Find where the given text appears and provide that cell's center as [x, y] coordinate. 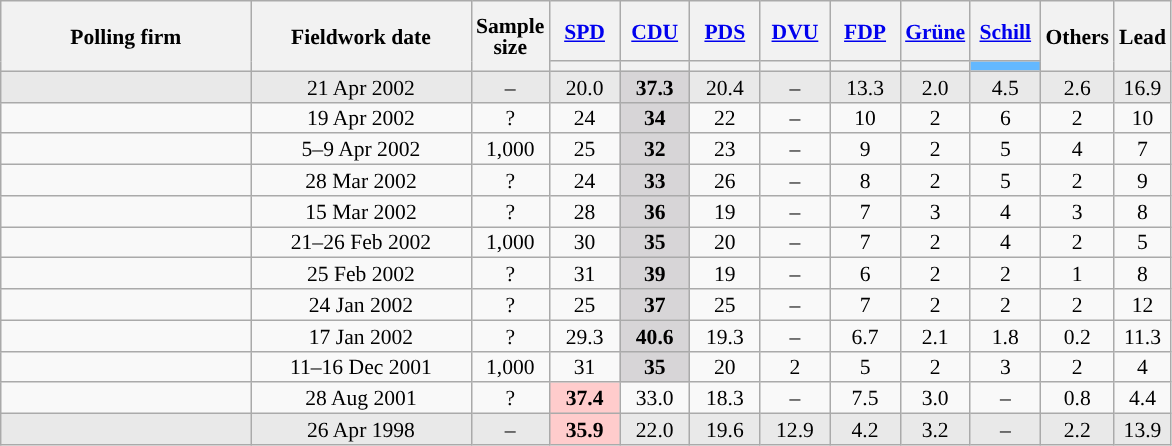
28 Aug 2001 [361, 398]
13.9 [1142, 430]
36 [655, 212]
19.3 [725, 336]
30 [584, 242]
37.4 [584, 398]
1.8 [1005, 336]
2.0 [935, 86]
18.3 [725, 398]
4.5 [1005, 86]
33.0 [655, 398]
17 Jan 2002 [361, 336]
13.3 [865, 86]
7.5 [865, 398]
Others [1077, 36]
Lead [1142, 36]
22.0 [655, 430]
26 [725, 180]
21 Apr 2002 [361, 86]
6.7 [865, 336]
37.3 [655, 86]
12.9 [795, 430]
28 [584, 212]
28 Mar 2002 [361, 180]
34 [655, 118]
3.2 [935, 430]
11.3 [1142, 336]
FDP [865, 31]
2.1 [935, 336]
32 [655, 150]
Polling firm [126, 36]
0.8 [1077, 398]
22 [725, 118]
2.6 [1077, 86]
15 Mar 2002 [361, 212]
19 Apr 2002 [361, 118]
20.4 [725, 86]
39 [655, 274]
16.9 [1142, 86]
PDS [725, 31]
4.2 [865, 430]
3.0 [935, 398]
33 [655, 180]
4.4 [1142, 398]
29.3 [584, 336]
20.0 [584, 86]
35.9 [584, 430]
1 [1077, 274]
Grüne [935, 31]
11–16 Dec 2001 [361, 366]
37 [655, 304]
25 Feb 2002 [361, 274]
Samplesize [510, 36]
Schill [1005, 31]
26 Apr 1998 [361, 430]
CDU [655, 31]
12 [1142, 304]
5–9 Apr 2002 [361, 150]
19.6 [725, 430]
24 Jan 2002 [361, 304]
SPD [584, 31]
2.2 [1077, 430]
40.6 [655, 336]
23 [725, 150]
Fieldwork date [361, 36]
0.2 [1077, 336]
DVU [795, 31]
21–26 Feb 2002 [361, 242]
